Pinpoint the cell where the given text exists, returning its (X, Y) midpoint coordinate. 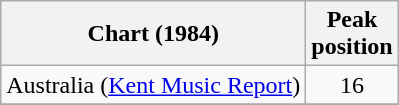
Peakposition (352, 34)
Chart (1984) (154, 34)
Australia (Kent Music Report) (154, 85)
16 (352, 85)
